Capture the cell that displays the provided text and extract its (X, Y) central coordinate. 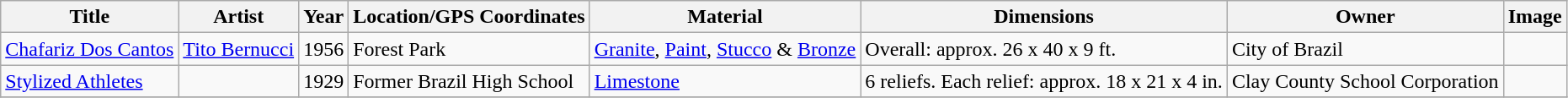
Overall: approx. 26 x 40 x 9 ft. (1044, 49)
1929 (323, 81)
Title (89, 17)
Forest Park (469, 49)
Chafariz Dos Cantos (89, 49)
Location/GPS Coordinates (469, 17)
Stylized Athletes (89, 81)
Artist (239, 17)
1956 (323, 49)
City of Brazil (1365, 49)
Material (725, 17)
Year (323, 17)
Former Brazil High School (469, 81)
Clay County School Corporation (1365, 81)
Granite, Paint, Stucco & Bronze (725, 49)
6 reliefs. Each relief: approx. 18 x 21 x 4 in. (1044, 81)
Dimensions (1044, 17)
Image (1534, 17)
Limestone (725, 81)
Tito Bernucci (239, 49)
Owner (1365, 17)
